Provide the (X, Y) coordinate of the cell's center where the given text is located.  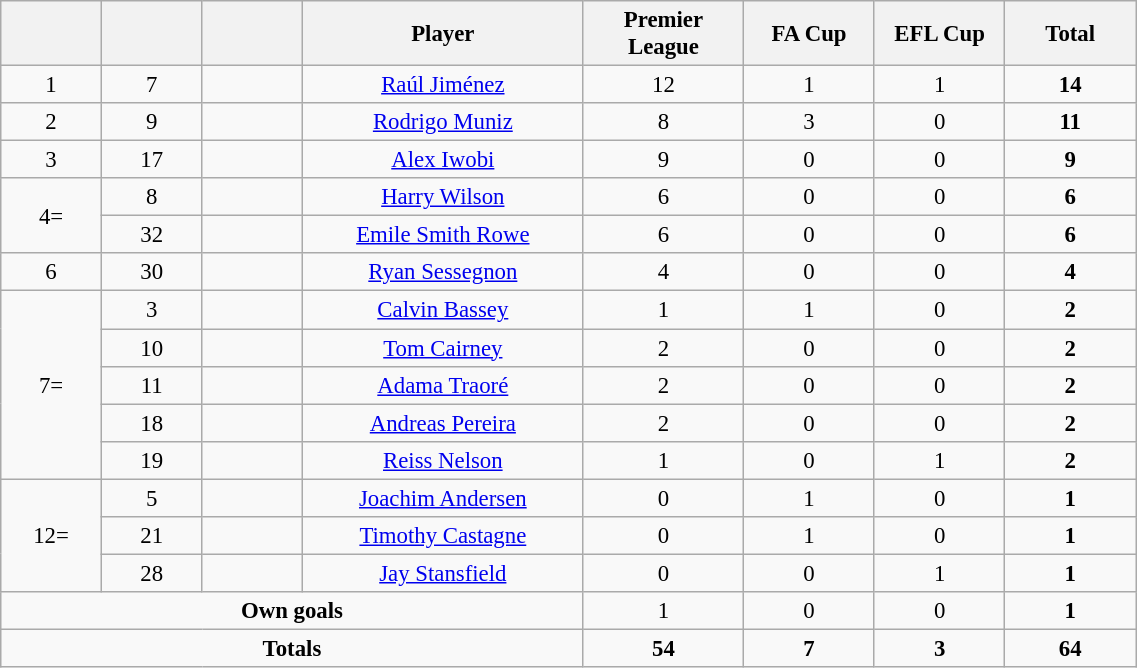
Raúl Jiménez (444, 85)
64 (1070, 648)
Ryan Sessegnon (444, 273)
Own goals (292, 611)
Reiss Nelson (444, 460)
54 (664, 648)
FA Cup (810, 34)
30 (152, 273)
32 (152, 235)
5 (152, 498)
7= (52, 385)
Alex Iwobi (444, 160)
Adama Traoré (444, 385)
12= (52, 536)
EFL Cup (940, 34)
Jay Stansfield (444, 573)
Calvin Bassey (444, 310)
Harry Wilson (444, 197)
Joachim Andersen (444, 498)
Totals (292, 648)
Premier League (664, 34)
18 (152, 423)
Andreas Pereira (444, 423)
21 (152, 536)
4= (52, 216)
Rodrigo Muniz (444, 122)
Emile Smith Rowe (444, 235)
28 (152, 573)
Timothy Castagne (444, 536)
10 (152, 348)
19 (152, 460)
Player (444, 34)
Total (1070, 34)
Tom Cairney (444, 348)
12 (664, 85)
17 (152, 160)
14 (1070, 85)
